Provide the [x, y] coordinate of the cell's center where the given text is located.  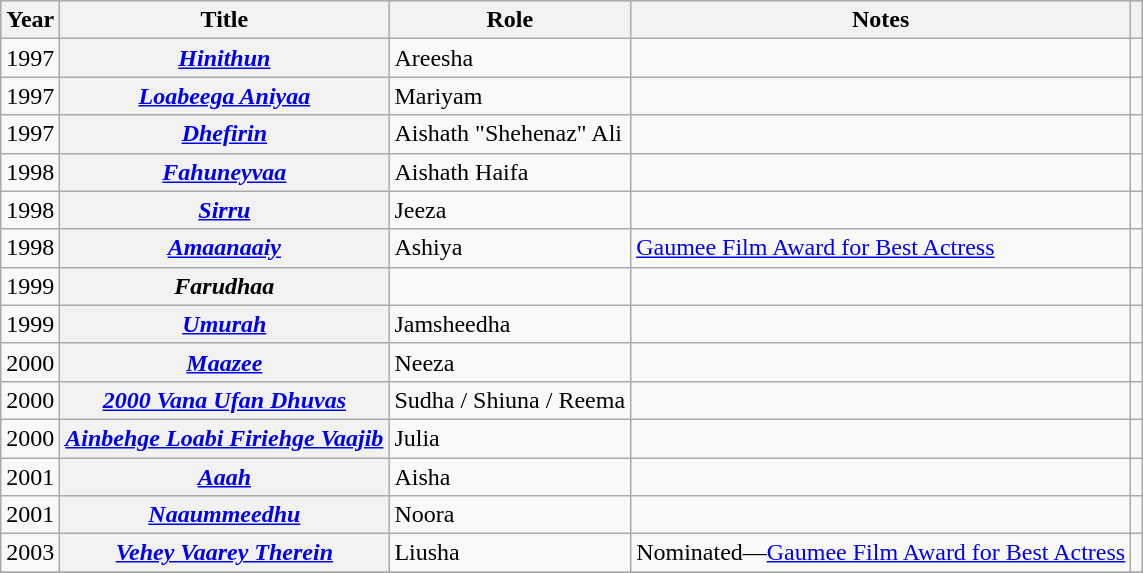
Year [30, 20]
Umurah [224, 324]
Sudha / Shiuna / Reema [510, 400]
Amaanaaiy [224, 248]
Jamsheedha [510, 324]
Jeeza [510, 210]
2003 [30, 553]
Fahuneyvaa [224, 172]
Naaummeedhu [224, 515]
Aisha [510, 477]
Areesha [510, 58]
Vehey Vaarey Therein [224, 553]
Nominated—Gaumee Film Award for Best Actress [881, 553]
2000 Vana Ufan Dhuvas [224, 400]
Julia [510, 438]
Role [510, 20]
Title [224, 20]
Farudhaa [224, 286]
Sirru [224, 210]
Dhefirin [224, 134]
Maazee [224, 362]
Ashiya [510, 248]
Aishath "Shehenaz" Ali [510, 134]
Gaumee Film Award for Best Actress [881, 248]
Aishath Haifa [510, 172]
Mariyam [510, 96]
Aaah [224, 477]
Loabeega Aniyaa [224, 96]
Ainbehge Loabi Firiehge Vaajib [224, 438]
Notes [881, 20]
Hinithun [224, 58]
Neeza [510, 362]
Liusha [510, 553]
Noora [510, 515]
